Pinpoint the cell where the given text exists, returning its [X, Y] midpoint coordinate. 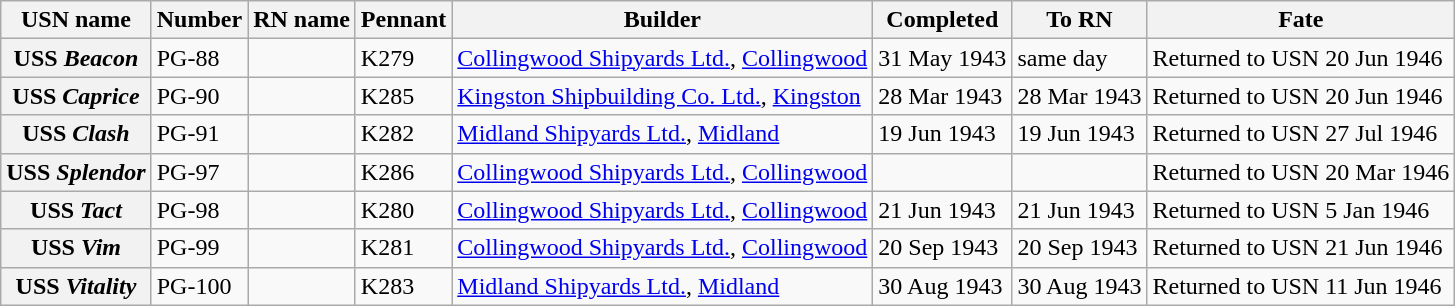
Returned to USN 21 Jun 1946 [1301, 248]
USS Vitality [76, 286]
PG-88 [199, 58]
K282 [403, 134]
31 May 1943 [942, 58]
K285 [403, 96]
USS Tact [76, 210]
Returned to USN 20 Mar 1946 [1301, 172]
USS Caprice [76, 96]
Returned to USN 11 Jun 1946 [1301, 286]
Number [199, 20]
PG-99 [199, 248]
PG-98 [199, 210]
USS Clash [76, 134]
K283 [403, 286]
USN name [76, 20]
PG-91 [199, 134]
Builder [662, 20]
Kingston Shipbuilding Co. Ltd., Kingston [662, 96]
Completed [942, 20]
PG-97 [199, 172]
K286 [403, 172]
USS Vim [76, 248]
PG-100 [199, 286]
Returned to USN 27 Jul 1946 [1301, 134]
K280 [403, 210]
Returned to USN 5 Jan 1946 [1301, 210]
To RN [1080, 20]
K279 [403, 58]
Pennant [403, 20]
same day [1080, 58]
USS Beacon [76, 58]
K281 [403, 248]
RN name [302, 20]
Fate [1301, 20]
USS Splendor [76, 172]
PG-90 [199, 96]
